From the cell containing the given text, extract its center point as [x, y] coordinate. 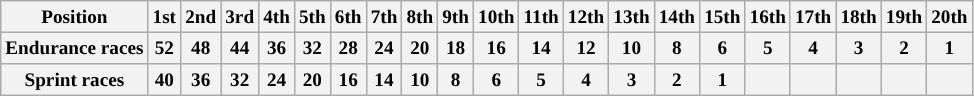
1st [164, 17]
14th [676, 17]
40 [164, 80]
18th [858, 17]
17th [812, 17]
20th [950, 17]
2nd [201, 17]
18 [456, 48]
16th [768, 17]
44 [240, 48]
5th [312, 17]
8th [420, 17]
Position [74, 17]
11th [541, 17]
52 [164, 48]
12th [586, 17]
7th [384, 17]
10th [496, 17]
3rd [240, 17]
48 [201, 48]
Sprint races [74, 80]
9th [456, 17]
13th [632, 17]
4th [277, 17]
6th [348, 17]
19th [904, 17]
12 [586, 48]
28 [348, 48]
Endurance races [74, 48]
15th [722, 17]
